Provide the [X, Y] coordinate of the cell's center where the given text is located.  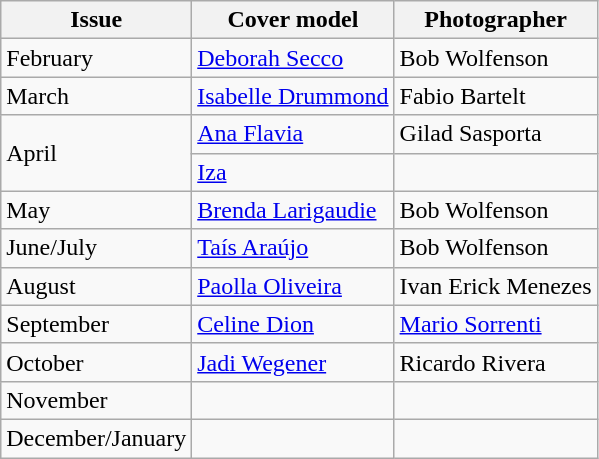
Cover model [293, 20]
August [96, 286]
Brenda Larigaudie [293, 210]
Ricardo Rivera [496, 362]
September [96, 324]
June/July [96, 248]
May [96, 210]
April [96, 153]
Isabelle Drummond [293, 96]
Jadi Wegener [293, 362]
Celine Dion [293, 324]
Paolla Oliveira [293, 286]
Deborah Secco [293, 58]
Iza [293, 172]
December/January [96, 438]
November [96, 400]
March [96, 96]
Ivan Erick Menezes [496, 286]
Fabio Bartelt [496, 96]
Ana Flavia [293, 134]
Issue [96, 20]
October [96, 362]
Photographer [496, 20]
February [96, 58]
Taís Araújo [293, 248]
Mario Sorrenti [496, 324]
Gilad Sasporta [496, 134]
